Scan for the cell matching the given text and deliver its (x, y) coordinate at center. 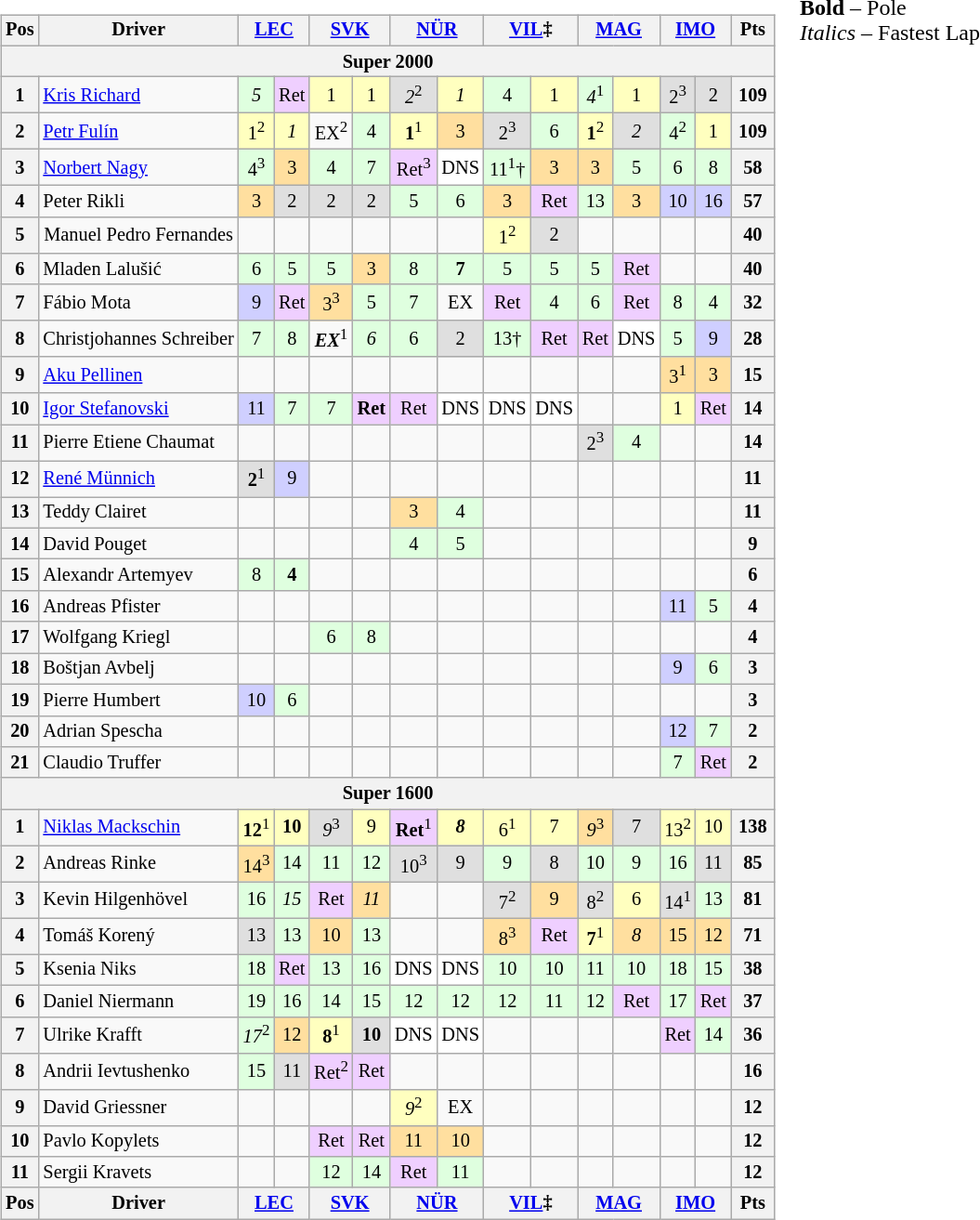
33 (331, 303)
Norbert Nagy (137, 167)
Mladen Lalušić (137, 269)
31 (678, 375)
Ulrike Krafft (137, 1035)
121 (256, 827)
41 (595, 95)
Daniel Niermann (137, 1002)
Aku Pellinen (137, 375)
Niklas Mackschin (137, 827)
Claudio Truffer (137, 763)
22 (413, 95)
28 (752, 338)
Peter Rikli (137, 202)
92 (413, 1108)
David Pouget (137, 544)
72 (507, 899)
Sergii Kravets (137, 1173)
85 (752, 864)
Teddy Clairet (137, 512)
82 (595, 899)
Petr Fulín (137, 132)
EX2 (331, 132)
Igor Stefanovski (137, 409)
43 (256, 167)
Alexandr Artemyev (137, 575)
Wolfgang Kriegl (137, 637)
Manuel Pedro Fernandes (137, 234)
Pierre Humbert (137, 700)
172 (256, 1035)
103 (413, 864)
20 (20, 731)
Ret2 (331, 1070)
138 (752, 827)
38 (752, 970)
Pavlo Kopylets (137, 1141)
Christjohannes Schreiber (137, 338)
111† (507, 167)
Ksenia Niks (137, 970)
Fábio Mota (137, 303)
David Griessner (137, 1108)
143 (256, 864)
132 (678, 827)
36 (752, 1035)
Andreas Pfister (137, 606)
Adrian Spescha (137, 731)
Super 2000 (388, 61)
13† (507, 338)
René Münnich (137, 479)
Ret1 (413, 827)
Andrii Ievtushenko (137, 1070)
Pierre Etiene Chaumat (137, 442)
Ret3 (413, 167)
42 (678, 132)
83 (507, 937)
61 (507, 827)
Super 1600 (388, 794)
Tomáš Korený (137, 937)
Andreas Rinke (137, 864)
32 (752, 303)
58 (752, 167)
Kris Richard (137, 95)
57 (752, 202)
37 (752, 1002)
141 (678, 899)
Kevin Hilgenhövel (137, 899)
Boštjan Avbelj (137, 669)
EX1 (331, 338)
